Determine the (X, Y) coordinate at the center of the cell enclosing the given text.  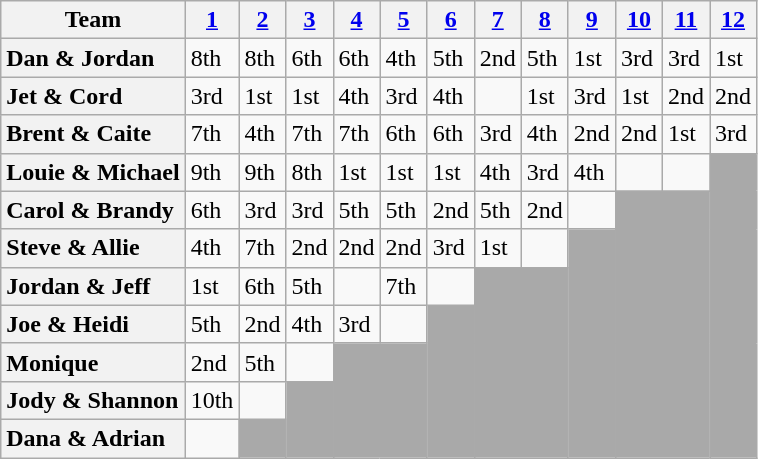
Louie & Michael (93, 172)
9 (592, 20)
2 (262, 20)
12 (734, 20)
Jody & Shannon (93, 400)
Jet & Cord (93, 96)
3 (310, 20)
Carol & Brandy (93, 210)
Jordan & Jeff (93, 286)
Dan & Jordan (93, 58)
10th (212, 400)
5 (404, 20)
8 (544, 20)
10 (638, 20)
4 (356, 20)
Dana & Adrian (93, 438)
Steve & Allie (93, 248)
6 (450, 20)
1 (212, 20)
Monique (93, 362)
Joe & Heidi (93, 324)
Brent & Caite (93, 134)
Team (93, 20)
11 (686, 20)
7 (498, 20)
